Output the [x, y] coordinate of the center of the cell containing the given text.  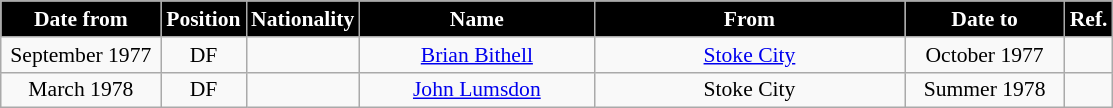
Name [476, 19]
Position [204, 19]
Date from [81, 19]
From [749, 19]
September 1977 [81, 55]
Date to [985, 19]
Nationality [302, 19]
Summer 1978 [985, 90]
Ref. [1089, 19]
October 1977 [985, 55]
John Lumsdon [476, 90]
Brian Bithell [476, 55]
March 1978 [81, 90]
